Return the (x, y) coordinate for the center point of the cell that contains the specified text.  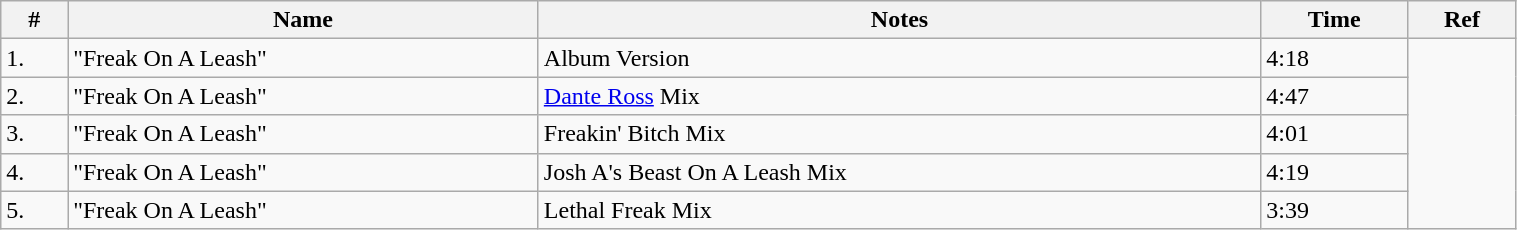
Freakin' Bitch Mix (899, 134)
# (34, 20)
5. (34, 210)
4:47 (1334, 96)
4. (34, 172)
3. (34, 134)
Ref (1462, 20)
Album Version (899, 58)
Time (1334, 20)
1. (34, 58)
4:01 (1334, 134)
4:19 (1334, 172)
Josh A's Beast On A Leash Mix (899, 172)
3:39 (1334, 210)
2. (34, 96)
Name (304, 20)
Lethal Freak Mix (899, 210)
4:18 (1334, 58)
Dante Ross Mix (899, 96)
Notes (899, 20)
